Find where the given text appears and provide that cell's center as (X, Y) coordinate. 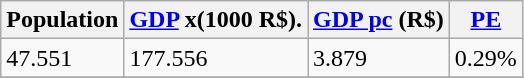
GDP pc (R$) (379, 20)
0.29% (486, 58)
PE (486, 20)
GDP x(1000 R$). (216, 20)
177.556 (216, 58)
Population (62, 20)
47.551 (62, 58)
3.879 (379, 58)
